From the cell containing the given text, extract its center point as (X, Y) coordinate. 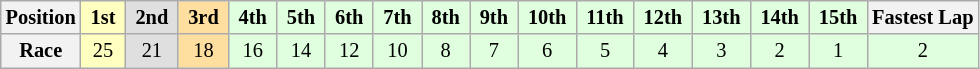
10th (547, 17)
Position (41, 17)
11th (604, 17)
8th (446, 17)
7th (397, 17)
6th (349, 17)
9th (494, 17)
12 (349, 51)
6 (547, 51)
14th (779, 17)
3rd (203, 17)
14 (301, 51)
5th (301, 17)
1 (838, 51)
3 (721, 51)
13th (721, 17)
18 (203, 51)
2nd (152, 17)
7 (494, 51)
21 (152, 51)
15th (838, 17)
5 (604, 51)
4 (663, 51)
25 (104, 51)
8 (446, 51)
10 (397, 51)
16 (253, 51)
1st (104, 17)
Race (41, 51)
12th (663, 17)
4th (253, 17)
Fastest Lap (922, 17)
